Detect which cell encompasses the target text, then output its (x, y) center coordinate. 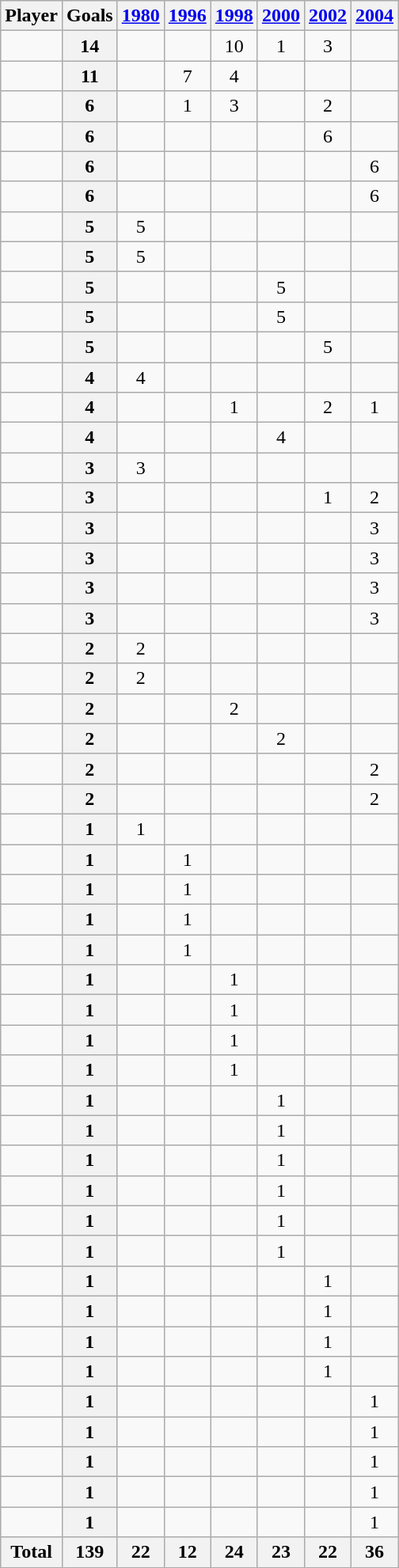
11 (89, 76)
1980 (141, 16)
12 (187, 1552)
2000 (280, 16)
1996 (187, 16)
2002 (328, 16)
2004 (375, 16)
14 (89, 46)
10 (234, 46)
1998 (234, 16)
36 (375, 1552)
24 (234, 1552)
7 (187, 76)
139 (89, 1552)
Player (32, 16)
Total (32, 1552)
23 (280, 1552)
Goals (89, 16)
